For the text-containing cell, return its midpoint in [X, Y] coordinate format. 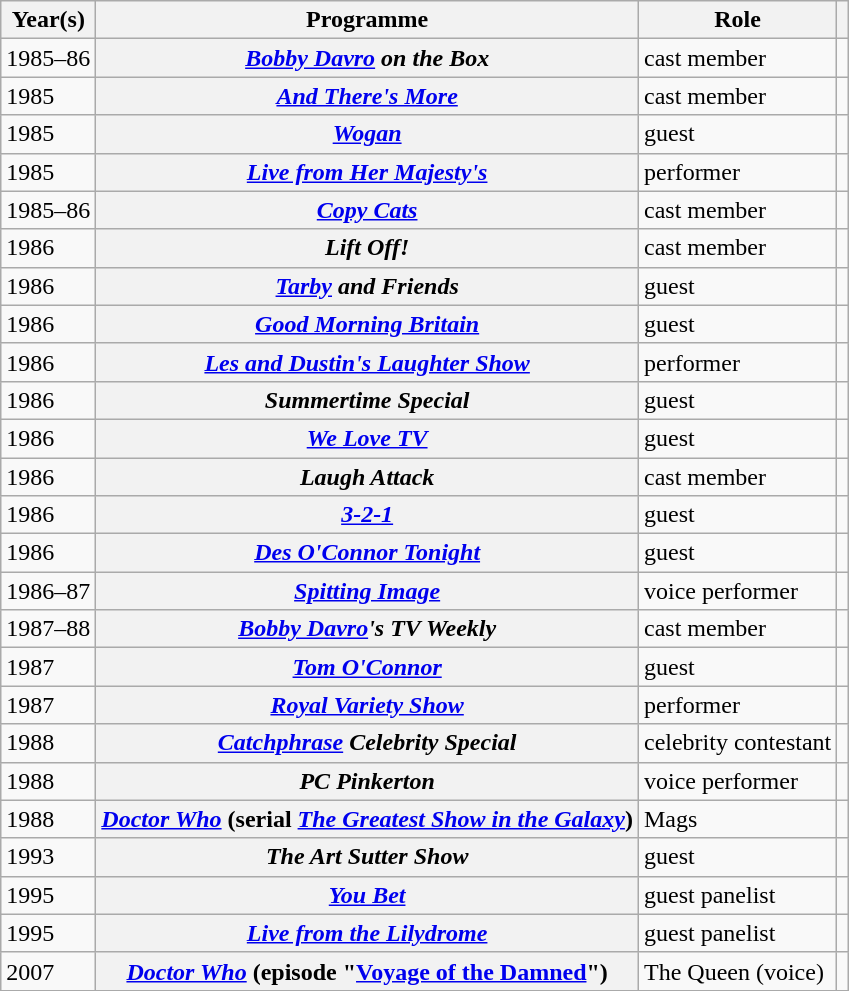
Laugh Attack [368, 477]
And There's More [368, 96]
1987–88 [48, 629]
We Love TV [368, 438]
1993 [48, 857]
Catchphrase Celebrity Special [368, 743]
Role [737, 20]
Live from the Lilydrome [368, 933]
Doctor Who (serial The Greatest Show in the Galaxy) [368, 819]
Doctor Who (episode "Voyage of the Damned") [368, 971]
Lift Off! [368, 248]
Programme [368, 20]
Des O'Connor Tonight [368, 553]
PC Pinkerton [368, 781]
Royal Variety Show [368, 705]
celebrity contestant [737, 743]
3-2-1 [368, 515]
Bobby Davro on the Box [368, 58]
Spitting Image [368, 591]
2007 [48, 971]
Tarby and Friends [368, 286]
1986–87 [48, 591]
Copy Cats [368, 210]
Bobby Davro's TV Weekly [368, 629]
Summertime Special [368, 400]
Tom O'Connor [368, 667]
You Bet [368, 895]
Good Morning Britain [368, 324]
Year(s) [48, 20]
The Queen (voice) [737, 971]
Mags [737, 819]
The Art Sutter Show [368, 857]
Wogan [368, 134]
Live from Her Majesty's [368, 172]
Les and Dustin's Laughter Show [368, 362]
